Determine the [x, y] coordinate at the center of the cell enclosing the given text.  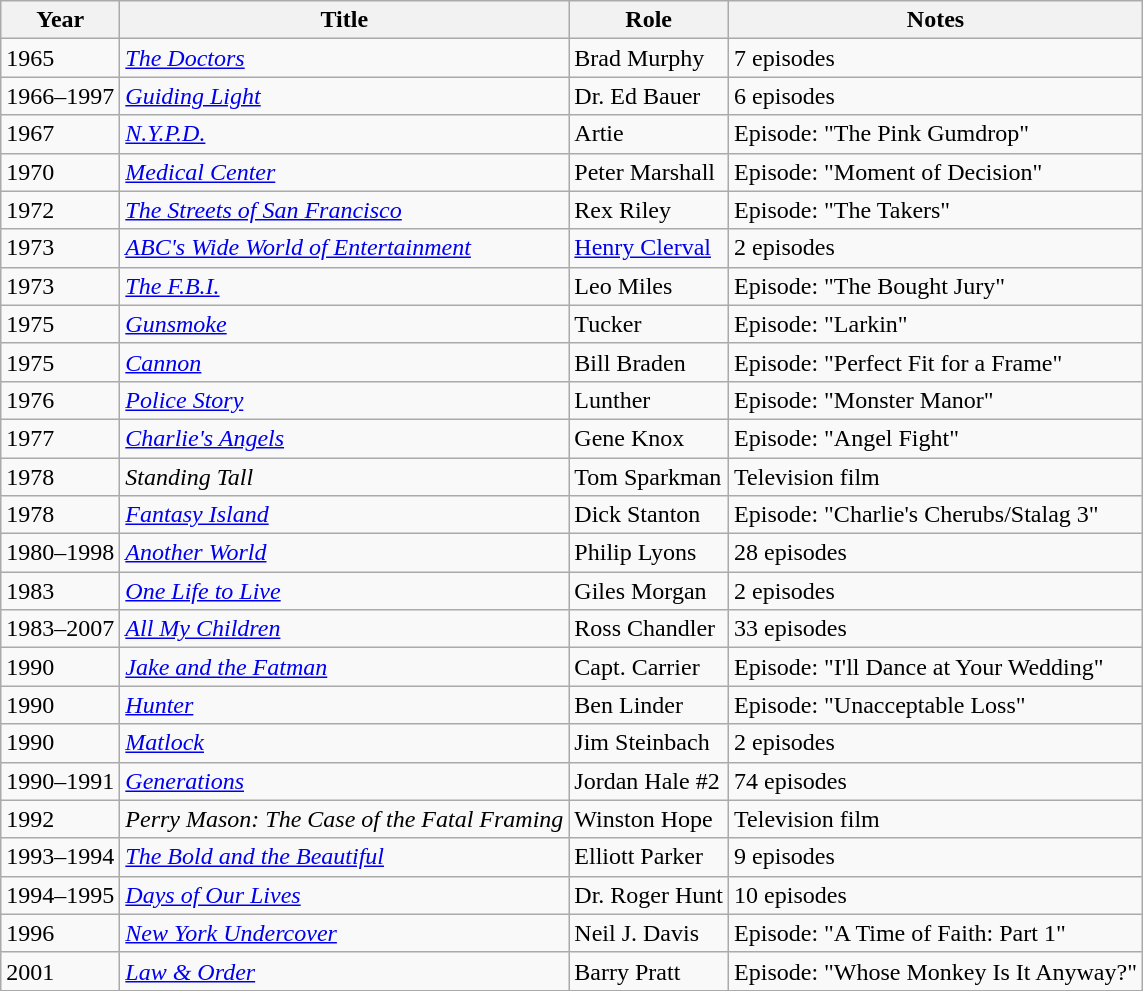
1970 [60, 172]
Cannon [344, 362]
Tom Sparkman [649, 477]
Bill Braden [649, 362]
1980–1998 [60, 553]
Barry Pratt [649, 971]
6 episodes [936, 96]
Leo Miles [649, 286]
Standing Tall [344, 477]
Henry Clerval [649, 248]
Jim Steinbach [649, 743]
Episode: "Monster Manor" [936, 400]
1976 [60, 400]
1983 [60, 591]
7 episodes [936, 58]
Episode: "Whose Monkey Is It Anyway?" [936, 971]
2001 [60, 971]
1965 [60, 58]
1983–2007 [60, 629]
Episode: "Charlie's Cherubs/Stalag 3" [936, 515]
Giles Morgan [649, 591]
Perry Mason: The Case of the Fatal Framing [344, 819]
Dr. Roger Hunt [649, 895]
Lunther [649, 400]
Episode: "The Bought Jury" [936, 286]
Fantasy Island [344, 515]
ABC's Wide World of Entertainment [344, 248]
1967 [60, 134]
Episode: "Perfect Fit for a Frame" [936, 362]
1990–1991 [60, 781]
Artie [649, 134]
Medical Center [344, 172]
Peter Marshall [649, 172]
Dick Stanton [649, 515]
New York Undercover [344, 933]
Brad Murphy [649, 58]
1992 [60, 819]
Dr. Ed Bauer [649, 96]
33 episodes [936, 629]
Capt. Carrier [649, 667]
The Bold and the Beautiful [344, 857]
Neil J. Davis [649, 933]
Tucker [649, 324]
N.Y.P.D. [344, 134]
All My Children [344, 629]
Generations [344, 781]
Episode: "Moment of Decision" [936, 172]
74 episodes [936, 781]
Matlock [344, 743]
1977 [60, 438]
Hunter [344, 705]
Jordan Hale #2 [649, 781]
Role [649, 20]
1996 [60, 933]
1966–1997 [60, 96]
Gunsmoke [344, 324]
1994–1995 [60, 895]
Episode: "A Time of Faith: Part 1" [936, 933]
28 episodes [936, 553]
Title [344, 20]
Episode: "Larkin" [936, 324]
Charlie's Angels [344, 438]
One Life to Live [344, 591]
Notes [936, 20]
Another World [344, 553]
Philip Lyons [649, 553]
Ross Chandler [649, 629]
Law & Order [344, 971]
Gene Knox [649, 438]
Guiding Light [344, 96]
The Doctors [344, 58]
1972 [60, 210]
Days of Our Lives [344, 895]
Winston Hope [649, 819]
Ben Linder [649, 705]
Jake and the Fatman [344, 667]
10 episodes [936, 895]
1993–1994 [60, 857]
Episode: "I'll Dance at Your Wedding" [936, 667]
The Streets of San Francisco [344, 210]
Episode: "Angel Fight" [936, 438]
Episode: "The Pink Gumdrop" [936, 134]
The F.B.I. [344, 286]
Rex Riley [649, 210]
Episode: "Unacceptable Loss" [936, 705]
Police Story [344, 400]
Elliott Parker [649, 857]
Episode: "The Takers" [936, 210]
9 episodes [936, 857]
Year [60, 20]
